From the cell containing the given text, extract its center point as [X, Y] coordinate. 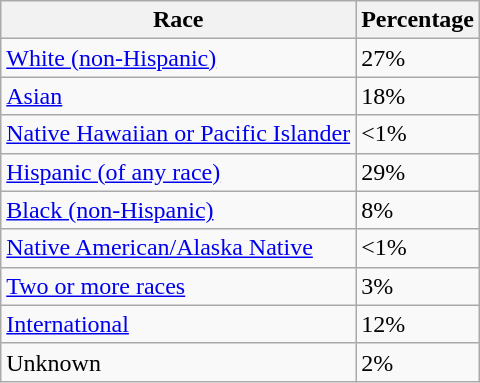
3% [418, 286]
Percentage [418, 20]
18% [418, 96]
Unknown [178, 362]
Asian [178, 96]
12% [418, 324]
Native American/Alaska Native [178, 248]
2% [418, 362]
Race [178, 20]
White (non-Hispanic) [178, 58]
29% [418, 172]
Native Hawaiian or Pacific Islander [178, 134]
Black (non-Hispanic) [178, 210]
Two or more races [178, 286]
Hispanic (of any race) [178, 172]
International [178, 324]
8% [418, 210]
27% [418, 58]
